Search for the cell housing the specified text and yield its [X, Y] center coordinate. 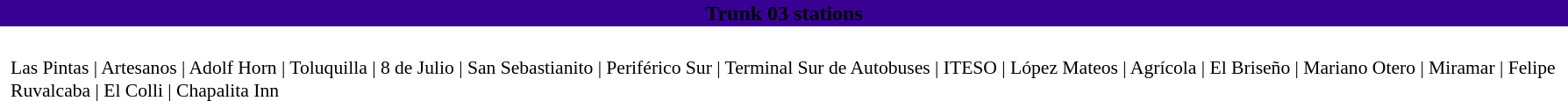
Trunk 03 stations [784, 13]
